Determine the (X, Y) coordinate at the center of the cell enclosing the given text.  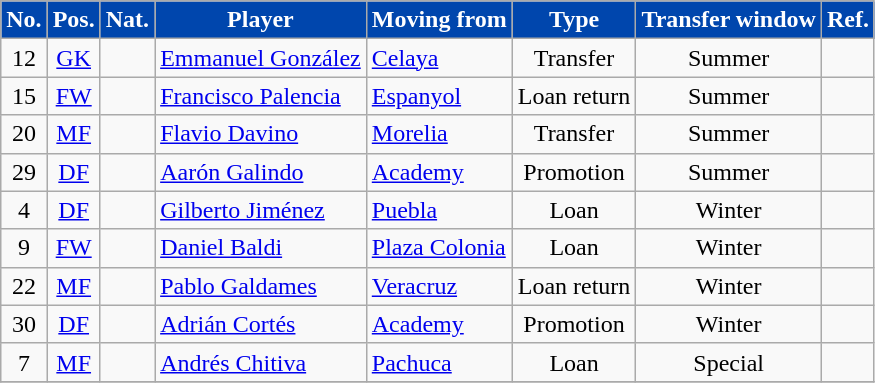
Ref. (848, 20)
Nat. (127, 20)
Daniel Baldi (261, 248)
Transfer window (729, 20)
Francisco Palencia (261, 96)
12 (24, 58)
20 (24, 134)
30 (24, 324)
Emmanuel González (261, 58)
Andrés Chitiva (261, 362)
9 (24, 248)
Gilberto Jiménez (261, 210)
Morelia (439, 134)
29 (24, 172)
15 (24, 96)
Espanyol (439, 96)
Player (261, 20)
Puebla (439, 210)
Veracruz (439, 286)
No. (24, 20)
Moving from (439, 20)
Pablo Galdames (261, 286)
Plaza Colonia (439, 248)
Adrián Cortés (261, 324)
Special (729, 362)
Flavio Davino (261, 134)
Pos. (74, 20)
Pachuca (439, 362)
7 (24, 362)
Celaya (439, 58)
4 (24, 210)
GK (74, 58)
Aarón Galindo (261, 172)
22 (24, 286)
Type (574, 20)
